Find where the given text appears and provide that cell's center as (X, Y) coordinate. 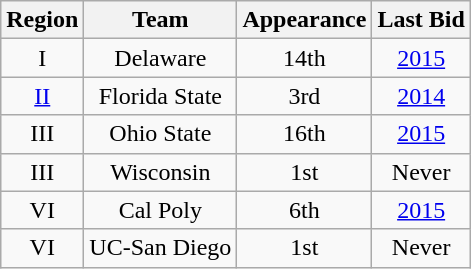
14th (304, 58)
3rd (304, 96)
I (42, 58)
16th (304, 134)
Ohio State (160, 134)
Team (160, 20)
6th (304, 210)
Wisconsin (160, 172)
Region (42, 20)
Appearance (304, 20)
II (42, 96)
Delaware (160, 58)
2014 (421, 96)
UC-San Diego (160, 248)
Last Bid (421, 20)
Florida State (160, 96)
Cal Poly (160, 210)
